Find where the given text appears and provide that cell's center as (X, Y) coordinate. 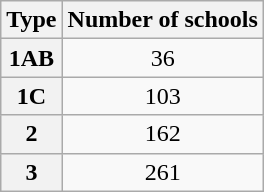
36 (162, 58)
1C (32, 96)
162 (162, 134)
3 (32, 172)
Type (32, 20)
2 (32, 134)
103 (162, 96)
1AB (32, 58)
261 (162, 172)
Number of schools (162, 20)
